Locate the cell with the specified text and output its (x, y) center coordinate. 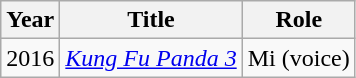
2016 (30, 58)
Kung Fu Panda 3 (151, 58)
Year (30, 20)
Title (151, 20)
Role (298, 20)
Mi (voice) (298, 58)
